Search for the cell housing the specified text and yield its [X, Y] center coordinate. 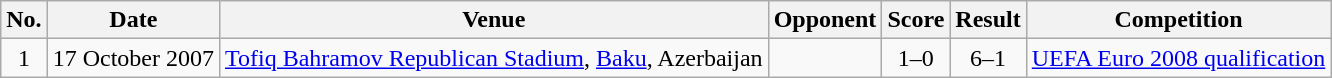
Opponent [825, 20]
UEFA Euro 2008 qualification [1178, 58]
Venue [494, 20]
17 October 2007 [133, 58]
1 [24, 58]
Score [916, 20]
Date [133, 20]
Competition [1178, 20]
Tofiq Bahramov Republican Stadium, Baku, Azerbaijan [494, 58]
1–0 [916, 58]
6–1 [988, 58]
Result [988, 20]
No. [24, 20]
